Pinpoint the cell where the given text exists, returning its (x, y) midpoint coordinate. 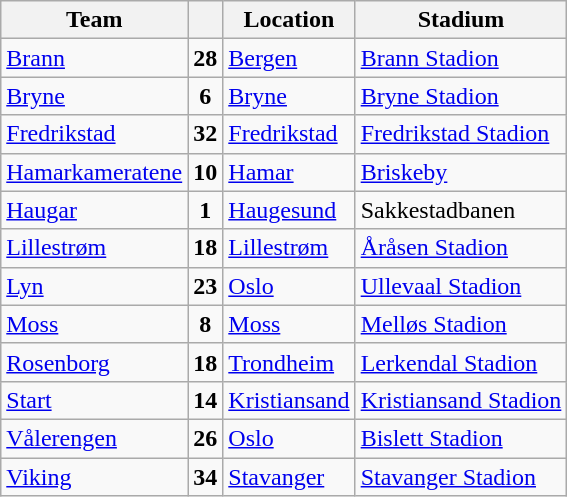
Stavanger Stadion (461, 477)
Bryne Stadion (461, 96)
Bislett Stadion (461, 438)
Haugesund (289, 210)
28 (206, 58)
Melløs Stadion (461, 324)
23 (206, 286)
Trondheim (289, 362)
1 (206, 210)
Lyn (94, 286)
Viking (94, 477)
Lerkendal Stadion (461, 362)
Brann (94, 58)
10 (206, 172)
Hamarkameratene (94, 172)
34 (206, 477)
Hamar (289, 172)
Vålerengen (94, 438)
Brann Stadion (461, 58)
8 (206, 324)
Location (289, 20)
Kristiansand (289, 400)
6 (206, 96)
14 (206, 400)
26 (206, 438)
Haugar (94, 210)
Team (94, 20)
Kristiansand Stadion (461, 400)
Sakkestadbanen (461, 210)
Fredrikstad Stadion (461, 134)
Briskeby (461, 172)
Bergen (289, 58)
Stavanger (289, 477)
Ullevaal Stadion (461, 286)
Åråsen Stadion (461, 248)
32 (206, 134)
Stadium (461, 20)
Start (94, 400)
Rosenborg (94, 362)
